Return [x, y] of the center of cell containing provided text 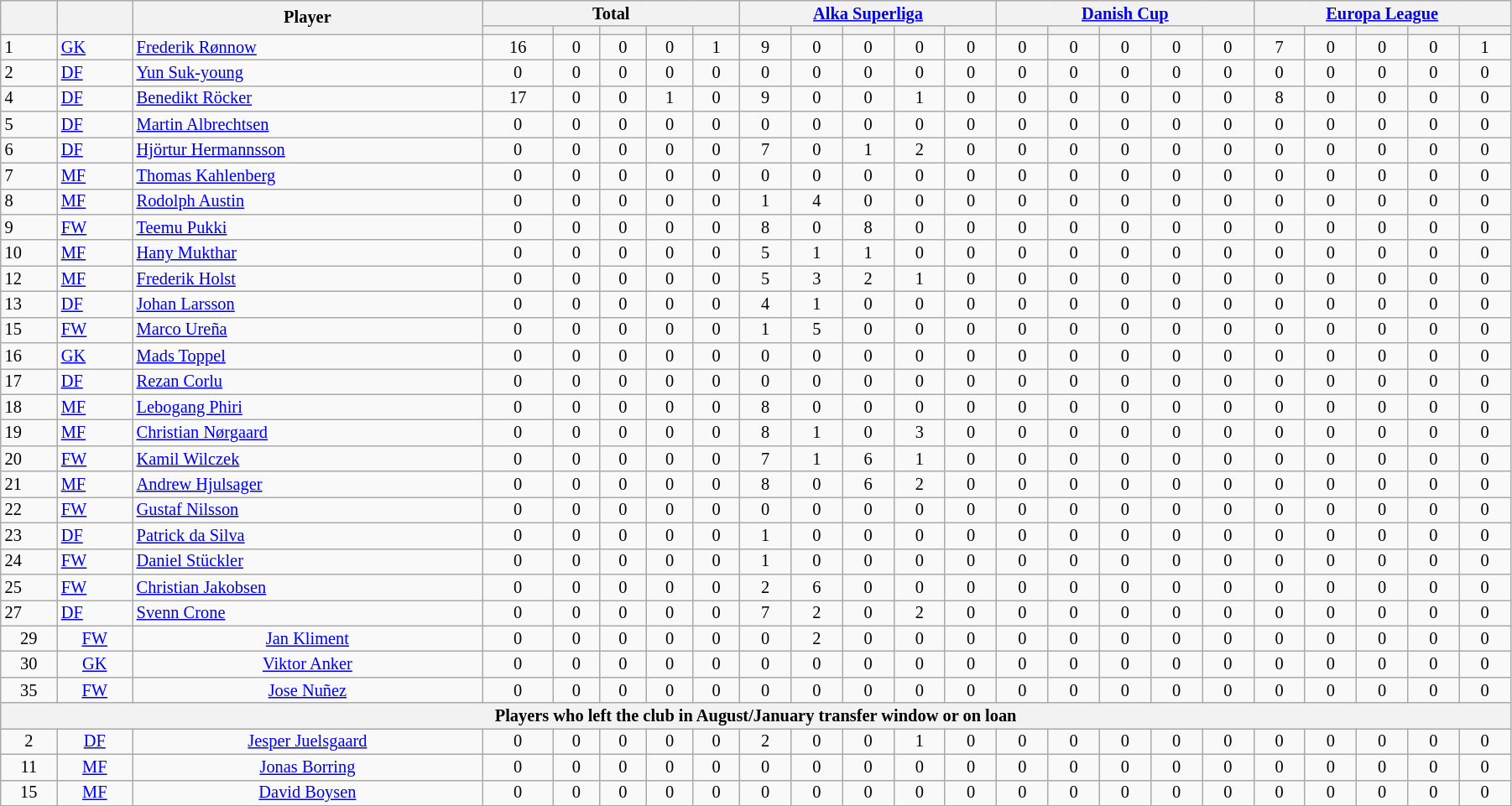
10 [29, 253]
Rodolph Austin [307, 201]
13 [29, 304]
Christian Nørgaard [307, 433]
Hany Mukthar [307, 253]
18 [29, 408]
Total [611, 13]
Player [307, 17]
11 [29, 767]
Lebogang Phiri [307, 408]
Frederik Holst [307, 278]
29 [29, 639]
21 [29, 485]
Martin Albrechtsen [307, 124]
27 [29, 612]
Frederik Rønnow [307, 47]
Daniel Stückler [307, 562]
Viktor Anker [307, 664]
Teemu Pukki [307, 226]
Europa League [1382, 13]
Johan Larsson [307, 304]
Alka Superliga [868, 13]
Danish Cup [1125, 13]
Rezan Corlu [307, 381]
Yun Suk-young [307, 72]
19 [29, 433]
25 [29, 587]
Jesper Juelsgaard [307, 741]
Jose Nuñez [307, 689]
Gustaf Nilsson [307, 510]
Christian Jakobsen [307, 587]
20 [29, 458]
Benedikt Röcker [307, 99]
Marco Ureña [307, 330]
Thomas Kahlenberg [307, 176]
Andrew Hjulsager [307, 485]
Players who left the club in August/January transfer window or on loan [756, 716]
Kamil Wilczek [307, 458]
12 [29, 278]
David Boysen [307, 793]
24 [29, 562]
Jonas Borring [307, 767]
30 [29, 664]
35 [29, 689]
Jan Kliment [307, 639]
23 [29, 535]
Hjörtur Hermannsson [307, 149]
Patrick da Silva [307, 535]
22 [29, 510]
Mads Toppel [307, 356]
Svenn Crone [307, 612]
